For the text-containing cell, return its midpoint in [x, y] coordinate format. 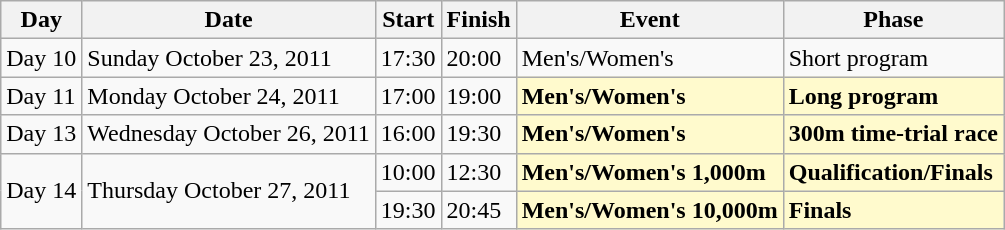
Start [408, 20]
Finish [478, 20]
Day 10 [42, 58]
Event [650, 20]
Monday October 24, 2011 [229, 96]
17:00 [408, 96]
Day 14 [42, 191]
12:30 [478, 172]
Qualification/Finals [893, 172]
19:00 [478, 96]
Short program [893, 58]
Sunday October 23, 2011 [229, 58]
10:00 [408, 172]
Phase [893, 20]
16:00 [408, 134]
Day 11 [42, 96]
Thursday October 27, 2011 [229, 191]
Men's/Women's 10,000m [650, 210]
Wednesday October 26, 2011 [229, 134]
Long program [893, 96]
Finals [893, 210]
Date [229, 20]
17:30 [408, 58]
20:00 [478, 58]
300m time-trial race [893, 134]
Day 13 [42, 134]
20:45 [478, 210]
Men's/Women's 1,000m [650, 172]
Day [42, 20]
